Search for the cell housing the specified text and yield its [X, Y] center coordinate. 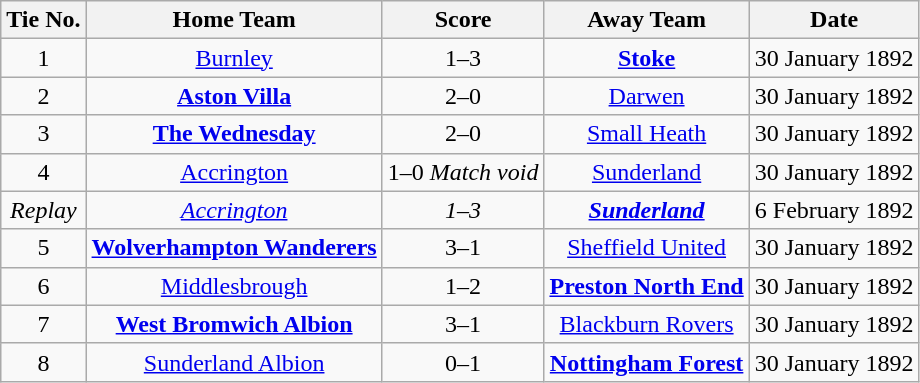
Home Team [234, 20]
Stoke [646, 58]
Sunderland Albion [234, 362]
Wolverhampton Wanderers [234, 248]
8 [44, 362]
The Wednesday [234, 134]
Small Heath [646, 134]
Date [834, 20]
0–1 [463, 362]
Nottingham Forest [646, 362]
Burnley [234, 58]
Replay [44, 210]
2 [44, 96]
1 [44, 58]
Middlesbrough [234, 286]
Score [463, 20]
7 [44, 324]
West Bromwich Albion [234, 324]
Preston North End [646, 286]
Blackburn Rovers [646, 324]
5 [44, 248]
Sheffield United [646, 248]
6 February 1892 [834, 210]
1–0 Match void [463, 172]
1–2 [463, 286]
Aston Villa [234, 96]
3 [44, 134]
Tie No. [44, 20]
Darwen [646, 96]
4 [44, 172]
6 [44, 286]
Away Team [646, 20]
